Search for the cell housing the specified text and yield its (x, y) center coordinate. 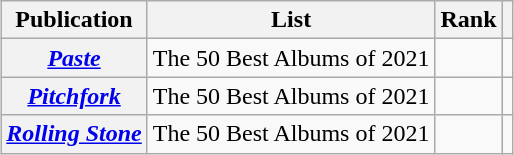
Rolling Stone (74, 134)
Publication (74, 20)
Pitchfork (74, 96)
List (291, 20)
Paste (74, 58)
Rank (468, 20)
